Identify which cell holds the provided text, then report its [x, y] central coordinate. 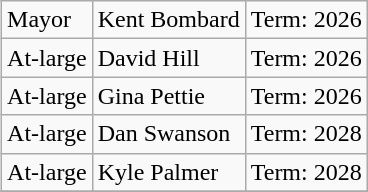
Dan Swanson [168, 134]
Kyle Palmer [168, 172]
David Hill [168, 58]
Kent Bombard [168, 20]
Gina Pettie [168, 96]
Mayor [48, 20]
